Return the [X, Y] coordinate for the center point of the cell that contains the specified text.  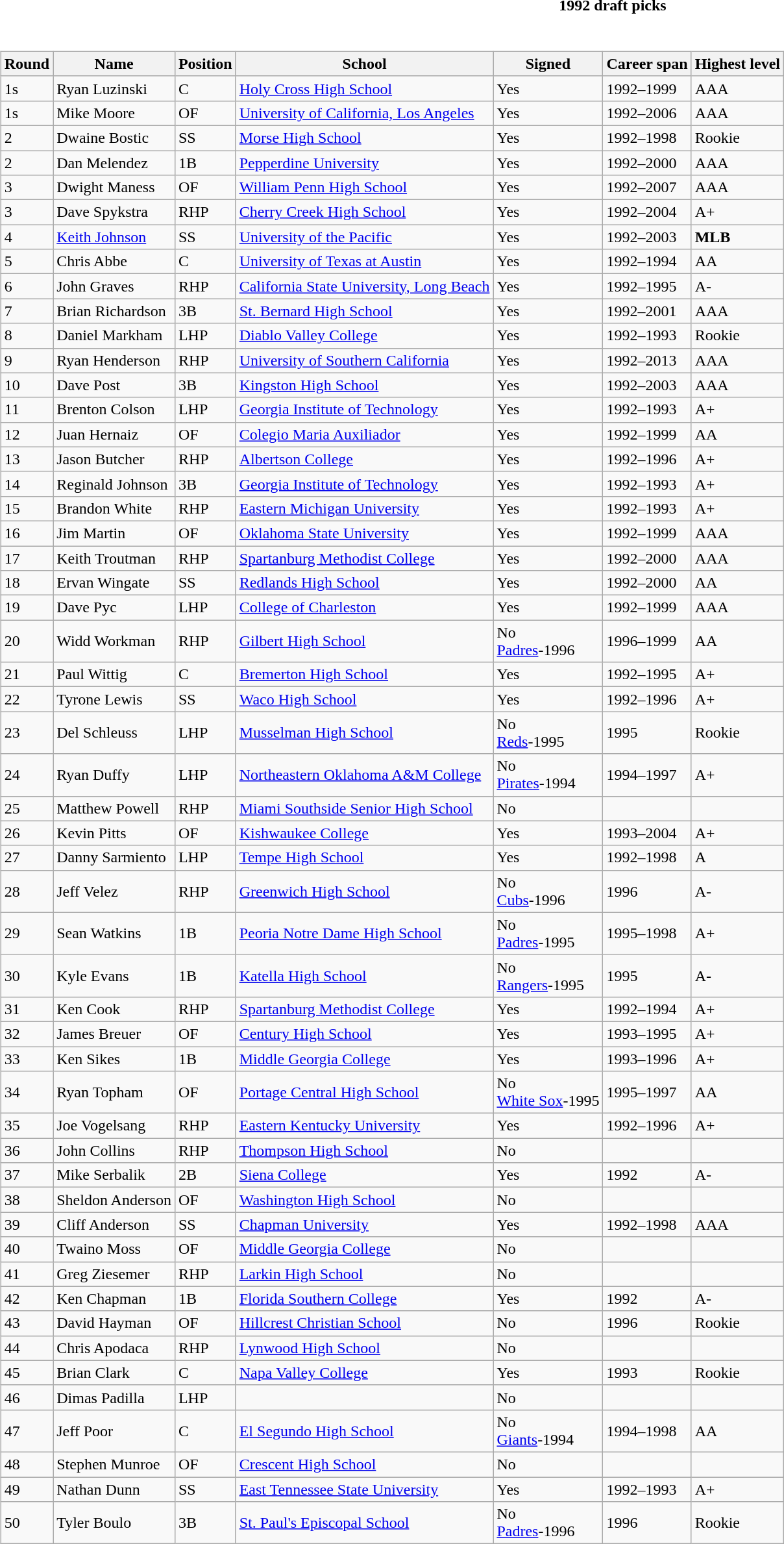
Miami Southside Senior High School [365, 808]
NoPadres-1995 [548, 934]
37 [27, 1175]
Chris Abbe [114, 262]
Reginald Johnson [114, 484]
Siena College [365, 1175]
Pepperdine University [365, 163]
Danny Sarmiento [114, 858]
Ryan Henderson [114, 360]
Colegio Maria Auxiliador [365, 434]
Kevin Pitts [114, 833]
43 [27, 1323]
Portage Central High School [365, 1092]
1994–1998 [647, 1431]
James Breuer [114, 1034]
18 [27, 583]
15 [27, 508]
NoWhite Sox-1995 [548, 1092]
NoPirates-1994 [548, 775]
41 [27, 1274]
24 [27, 775]
Dave Spykstra [114, 212]
Waco High School [365, 699]
Eastern Michigan University [365, 508]
East Tennessee State University [365, 1489]
1996–1999 [647, 641]
Peoria Notre Dame High School [365, 934]
University of the Pacific [365, 237]
Daniel Markham [114, 336]
Round [27, 64]
17 [27, 558]
College of Charleston [365, 608]
29 [27, 934]
8 [27, 336]
Paul Wittig [114, 675]
19 [27, 608]
44 [27, 1348]
Keith Johnson [114, 237]
Jeff Velez [114, 891]
St. Bernard High School [365, 311]
John Collins [114, 1151]
Kyle Evans [114, 975]
Musselman High School [365, 732]
Gilbert High School [365, 641]
Juan Hernaiz [114, 434]
34 [27, 1092]
Thompson High School [365, 1151]
Dimas Padilla [114, 1397]
Keith Troutman [114, 558]
Redlands High School [365, 583]
William Penn High School [365, 188]
50 [27, 1523]
33 [27, 1059]
Dave Pyc [114, 608]
Century High School [365, 1034]
University of Texas at Austin [365, 262]
Highest level [737, 64]
Holy Cross High School [365, 88]
21 [27, 675]
Ryan Luzinski [114, 88]
12 [27, 434]
Mike Moore [114, 113]
Kingston High School [365, 385]
Career span [647, 64]
Nathan Dunn [114, 1489]
MLB [737, 237]
32 [27, 1034]
Cherry Creek High School [365, 212]
Morse High School [365, 138]
1992–2013 [647, 360]
Chris Apodaca [114, 1348]
Lynwood High School [365, 1348]
1995–1998 [647, 934]
1992–2006 [647, 113]
Florida Southern College [365, 1299]
27 [27, 858]
Dwight Maness [114, 188]
Dwaine Bostic [114, 138]
48 [27, 1464]
St. Paul's Episcopal School [365, 1523]
42 [27, 1299]
Washington High School [365, 1200]
10 [27, 385]
Stephen Munroe [114, 1464]
NoGiants-1994 [548, 1431]
Name [114, 64]
1992–2001 [647, 311]
NoCubs-1996 [548, 891]
University of California, Los Angeles [365, 113]
Dave Post [114, 385]
Jim Martin [114, 533]
Chapman University [365, 1225]
Jason Butcher [114, 459]
1992–2004 [647, 212]
23 [27, 732]
Hillcrest Christian School [365, 1323]
Greenwich High School [365, 891]
Del Schleuss [114, 732]
Position [205, 64]
David Hayman [114, 1323]
Mike Serbalik [114, 1175]
46 [27, 1397]
Matthew Powell [114, 808]
A [737, 858]
1995–1997 [647, 1092]
California State University, Long Beach [365, 286]
1994–1997 [647, 775]
13 [27, 459]
4 [27, 237]
Twaino Moss [114, 1249]
16 [27, 533]
31 [27, 1009]
47 [27, 1431]
36 [27, 1151]
Oklahoma State University [365, 533]
Katella High School [365, 975]
Diablo Valley College [365, 336]
Kishwaukee College [365, 833]
Joe Vogelsang [114, 1126]
1993–1995 [647, 1034]
20 [27, 641]
1992–2007 [647, 188]
Brenton Colson [114, 410]
Eastern Kentucky University [365, 1126]
Jeff Poor [114, 1431]
22 [27, 699]
Larkin High School [365, 1274]
38 [27, 1200]
Ken Cook [114, 1009]
Brian Clark [114, 1373]
25 [27, 808]
9 [27, 360]
30 [27, 975]
26 [27, 833]
Albertson College [365, 459]
Brandon White [114, 508]
2B [205, 1175]
Ken Chapman [114, 1299]
5 [27, 262]
NoRangers-1995 [548, 975]
Ervan Wingate [114, 583]
Ryan Duffy [114, 775]
Tyler Boulo [114, 1523]
39 [27, 1225]
45 [27, 1373]
40 [27, 1249]
49 [27, 1489]
School [365, 64]
1993–1996 [647, 1059]
University of Southern California [365, 360]
7 [27, 311]
28 [27, 891]
Dan Melendez [114, 163]
NoReds-1995 [548, 732]
El Segundo High School [365, 1431]
Bremerton High School [365, 675]
Northeastern Oklahoma A&M College [365, 775]
Widd Workman [114, 641]
Sheldon Anderson [114, 1200]
John Graves [114, 286]
35 [27, 1126]
Crescent High School [365, 1464]
Greg Ziesemer [114, 1274]
1993 [647, 1373]
Tempe High School [365, 858]
Cliff Anderson [114, 1225]
14 [27, 484]
6 [27, 286]
1993–2004 [647, 833]
Napa Valley College [365, 1373]
Tyrone Lewis [114, 699]
Sean Watkins [114, 934]
Ryan Topham [114, 1092]
11 [27, 410]
Brian Richardson [114, 311]
Ken Sikes [114, 1059]
Signed [548, 64]
